Output the [x, y] coordinate of the center of the cell containing the given text.  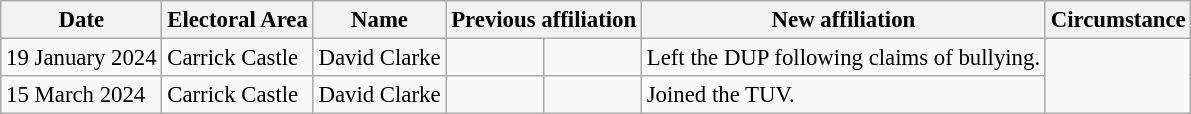
Left the DUP following claims of bullying. [843, 58]
15 March 2024 [82, 95]
Name [380, 20]
19 January 2024 [82, 58]
Joined the TUV. [843, 95]
Previous affiliation [544, 20]
Date [82, 20]
Circumstance [1118, 20]
New affiliation [843, 20]
Electoral Area [238, 20]
